Identify which cell holds the provided text, then report its [X, Y] central coordinate. 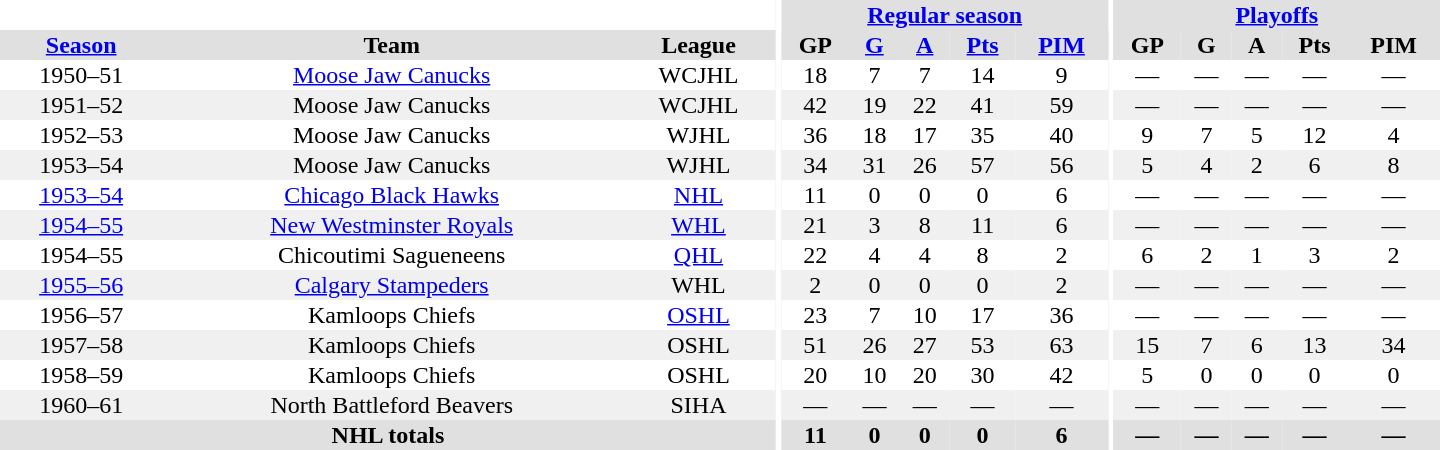
31 [874, 165]
13 [1314, 345]
Playoffs [1276, 15]
Season [81, 45]
63 [1062, 345]
56 [1062, 165]
New Westminster Royals [392, 225]
Team [392, 45]
57 [982, 165]
1960–61 [81, 405]
1955–56 [81, 285]
NHL [698, 195]
Regular season [944, 15]
59 [1062, 105]
21 [815, 225]
1950–51 [81, 75]
Chicago Black Hawks [392, 195]
1951–52 [81, 105]
51 [815, 345]
Chicoutimi Sagueneens [392, 255]
14 [982, 75]
41 [982, 105]
NHL totals [388, 435]
19 [874, 105]
12 [1314, 135]
North Battleford Beavers [392, 405]
1956–57 [81, 315]
35 [982, 135]
1957–58 [81, 345]
QHL [698, 255]
League [698, 45]
1952–53 [81, 135]
27 [925, 345]
23 [815, 315]
30 [982, 375]
1 [1257, 255]
SIHA [698, 405]
Calgary Stampeders [392, 285]
15 [1147, 345]
53 [982, 345]
1958–59 [81, 375]
40 [1062, 135]
